Pinpoint the cell where the given text exists, returning its (x, y) midpoint coordinate. 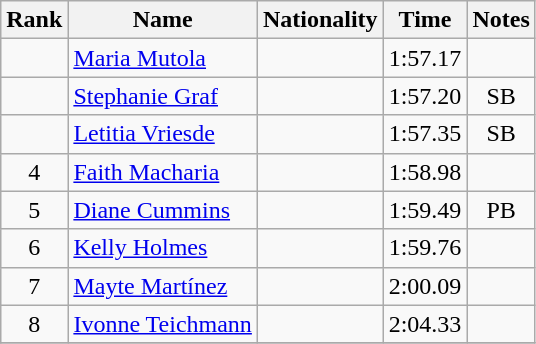
7 (34, 286)
PB (501, 210)
5 (34, 210)
Nationality (320, 20)
1:57.20 (425, 96)
2:00.09 (425, 286)
1:57.35 (425, 134)
Ivonne Teichmann (163, 324)
Diane Cummins (163, 210)
Mayte Martínez (163, 286)
8 (34, 324)
Stephanie Graf (163, 96)
Rank (34, 20)
4 (34, 172)
6 (34, 248)
Kelly Holmes (163, 248)
2:04.33 (425, 324)
Notes (501, 20)
Name (163, 20)
Maria Mutola (163, 58)
1:57.17 (425, 58)
Faith Macharia (163, 172)
Time (425, 20)
1:59.76 (425, 248)
1:59.49 (425, 210)
Letitia Vriesde (163, 134)
1:58.98 (425, 172)
